Return the [X, Y] coordinate for the center point of the cell that contains the specified text.  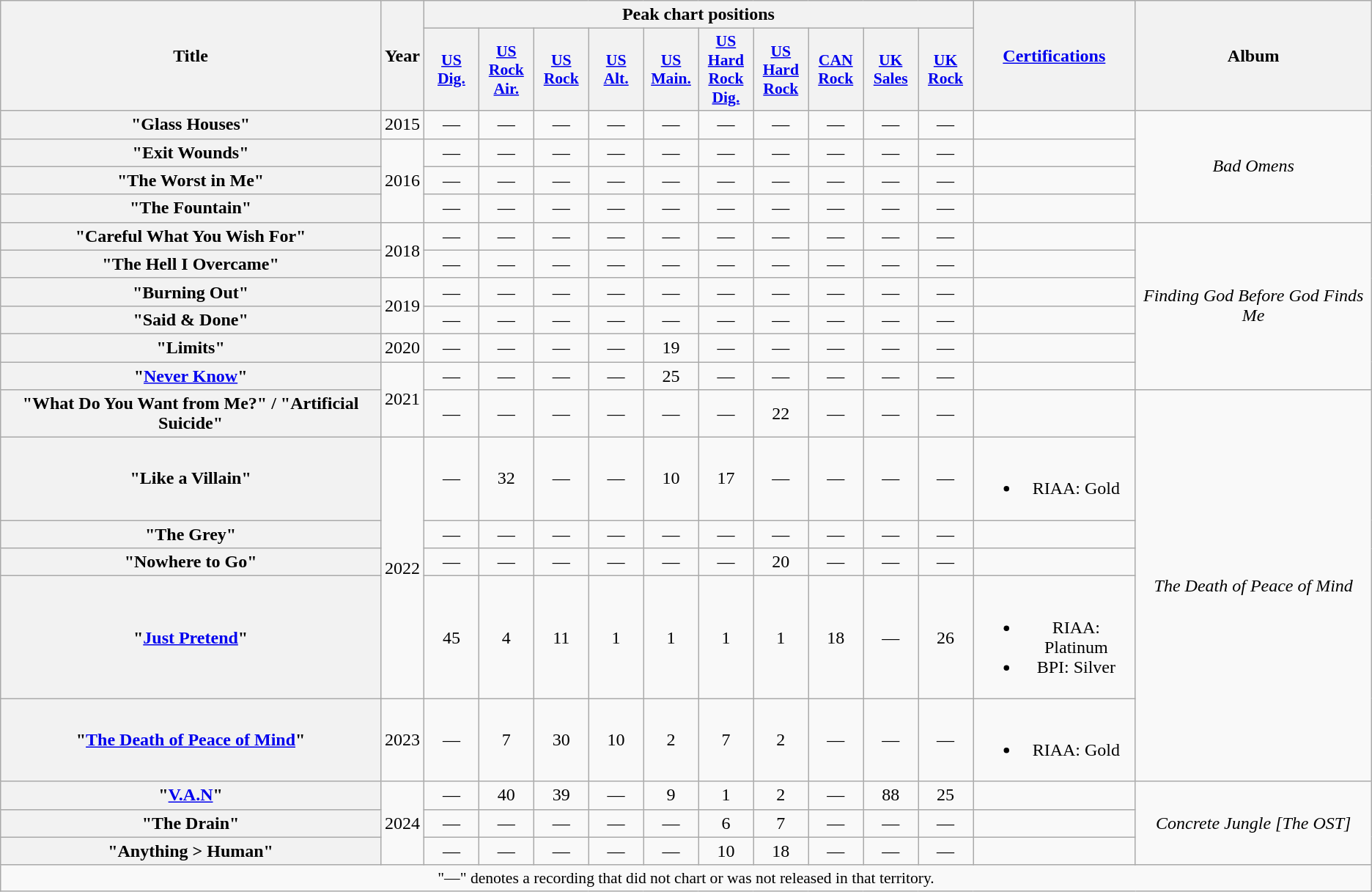
"Just Pretend" [191, 638]
UKRock [945, 70]
USRock Air. [506, 70]
Bad Omens [1253, 166]
"—" denotes a recording that did not chart or was not released in that territory. [686, 878]
"Said & Done" [191, 320]
32 [506, 479]
USMain. [671, 70]
2021 [402, 400]
USDig. [451, 70]
"V.A.N" [191, 795]
The Death of Peace of Mind [1253, 586]
"Exit Wounds" [191, 152]
26 [945, 638]
"The Death of Peace of Mind" [191, 740]
"Limits" [191, 347]
20 [781, 562]
Album [1253, 56]
"Careful What You Wish For" [191, 236]
"Nowhere to Go" [191, 562]
RIAA: PlatinumBPI: Silver [1055, 638]
USHardRockDig. [726, 70]
UKSales [891, 70]
USHardRock [781, 70]
USAlt. [616, 70]
11 [561, 638]
22 [781, 413]
"The Drain" [191, 823]
"The Grey" [191, 534]
"Glass Houses" [191, 125]
Title [191, 56]
2015 [402, 125]
2023 [402, 740]
"Never Know" [191, 376]
45 [451, 638]
"The Worst in Me" [191, 180]
2019 [402, 306]
39 [561, 795]
6 [726, 823]
"The Hell I Overcame" [191, 264]
2020 [402, 347]
4 [506, 638]
2022 [402, 568]
2016 [402, 180]
17 [726, 479]
"What Do You Want from Me?" / "Artificial Suicide" [191, 413]
Concrete Jungle [The OST] [1253, 823]
30 [561, 740]
40 [506, 795]
Finding God Before God Finds Me [1253, 306]
USRock [561, 70]
Certifications [1055, 56]
"Like a Villain" [191, 479]
Peak chart positions [698, 15]
88 [891, 795]
2024 [402, 823]
19 [671, 347]
Year [402, 56]
2018 [402, 250]
9 [671, 795]
"The Fountain" [191, 208]
CANRock [836, 70]
"Anything > Human" [191, 851]
"Burning Out" [191, 292]
